Find where the given text appears and provide that cell's center as [x, y] coordinate. 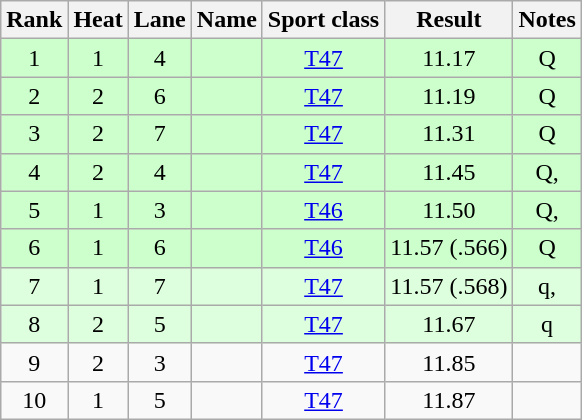
11.67 [449, 324]
11.85 [449, 362]
q, [547, 286]
Lane [160, 20]
q [547, 324]
11.87 [449, 400]
11.50 [449, 210]
8 [34, 324]
11.57 (.566) [449, 248]
9 [34, 362]
Notes [547, 20]
Sport class [323, 20]
11.17 [449, 58]
11.45 [449, 172]
Name [226, 20]
10 [34, 400]
Result [449, 20]
11.19 [449, 96]
Rank [34, 20]
11.57 (.568) [449, 286]
Heat [98, 20]
11.31 [449, 134]
